Return the (x, y) coordinate for the center point of the cell that contains the specified text.  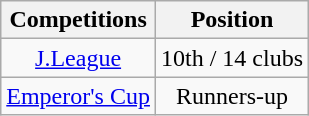
Competitions (78, 20)
Position (232, 20)
Emperor's Cup (78, 96)
10th / 14 clubs (232, 58)
Runners-up (232, 96)
J.League (78, 58)
